Provide the (X, Y) coordinate of the cell's center where the given text is located.  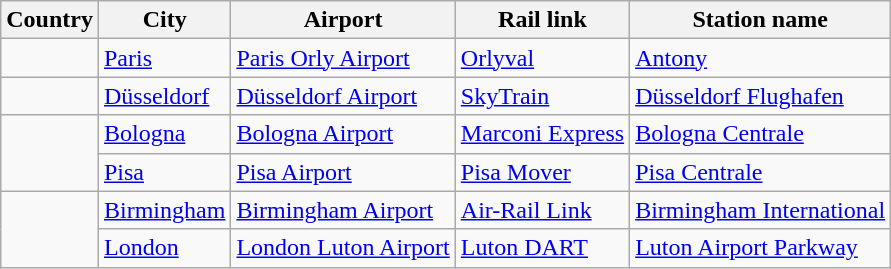
Airport (343, 20)
City (164, 20)
Paris (164, 58)
Air-Rail Link (542, 210)
SkyTrain (542, 96)
Pisa Mover (542, 172)
London (164, 248)
Düsseldorf Airport (343, 96)
Bologna Airport (343, 134)
Marconi Express (542, 134)
Orlyval (542, 58)
Luton Airport Parkway (760, 248)
Bologna Centrale (760, 134)
Birmingham (164, 210)
Pisa Airport (343, 172)
Pisa (164, 172)
Birmingham International (760, 210)
Pisa Centrale (760, 172)
Country (50, 20)
Düsseldorf Flughafen (760, 96)
Antony (760, 58)
Düsseldorf (164, 96)
Luton DART (542, 248)
Rail link (542, 20)
London Luton Airport (343, 248)
Station name (760, 20)
Bologna (164, 134)
Paris Orly Airport (343, 58)
Birmingham Airport (343, 210)
